Search for the cell housing the specified text and yield its (X, Y) center coordinate. 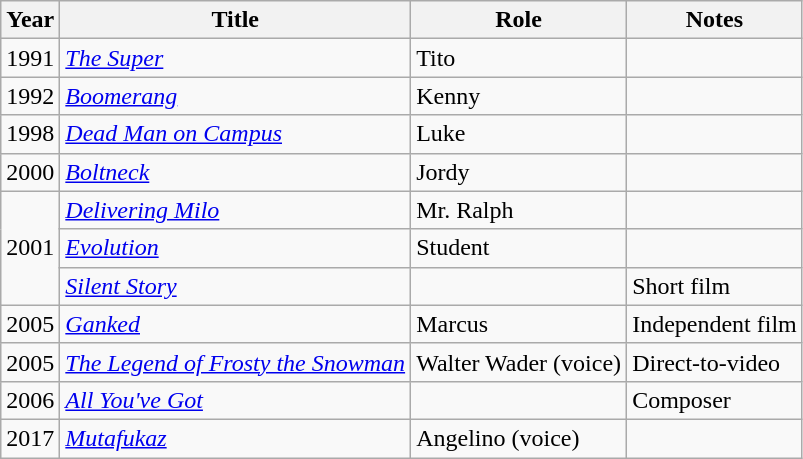
Short film (715, 286)
Kenny (519, 96)
Title (236, 20)
Ganked (236, 324)
Walter Wader (voice) (519, 362)
Luke (519, 134)
2001 (30, 248)
Delivering Milo (236, 210)
Boomerang (236, 96)
Composer (715, 400)
The Super (236, 58)
Silent Story (236, 286)
1991 (30, 58)
2006 (30, 400)
Notes (715, 20)
Year (30, 20)
Direct-to-video (715, 362)
1992 (30, 96)
Role (519, 20)
Jordy (519, 172)
2017 (30, 438)
Marcus (519, 324)
All You've Got (236, 400)
Evolution (236, 248)
Boltneck (236, 172)
2000 (30, 172)
Independent film (715, 324)
Student (519, 248)
Tito (519, 58)
1998 (30, 134)
Dead Man on Campus (236, 134)
The Legend of Frosty the Snowman (236, 362)
Mutafukaz (236, 438)
Mr. Ralph (519, 210)
Angelino (voice) (519, 438)
